Find where the given text appears and provide that cell's center as (x, y) coordinate. 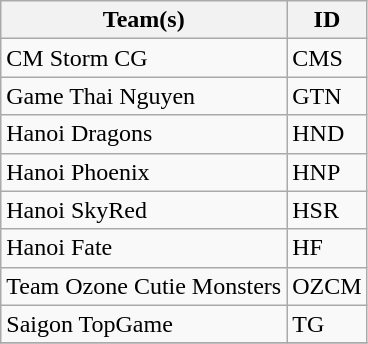
Game Thai Nguyen (144, 96)
Hanoi Fate (144, 248)
HF (327, 248)
GTN (327, 96)
HSR (327, 210)
Hanoi Phoenix (144, 172)
HNP (327, 172)
Hanoi SkyRed (144, 210)
CM Storm CG (144, 58)
Saigon TopGame (144, 324)
HND (327, 134)
Team(s) (144, 20)
TG (327, 324)
CMS (327, 58)
Team Ozone Cutie Monsters (144, 286)
ID (327, 20)
Hanoi Dragons (144, 134)
OZCM (327, 286)
